Return [x, y] of the center of cell containing provided text 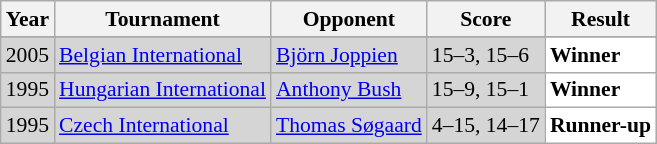
Year [28, 19]
Hungarian International [162, 90]
Anthony Bush [349, 90]
4–15, 14–17 [486, 126]
Czech International [162, 126]
Score [486, 19]
Björn Joppien [349, 55]
Runner-up [600, 126]
Result [600, 19]
Thomas Søgaard [349, 126]
2005 [28, 55]
Belgian International [162, 55]
Opponent [349, 19]
Tournament [162, 19]
15–9, 15–1 [486, 90]
15–3, 15–6 [486, 55]
